From the cell containing the given text, extract its center point as [x, y] coordinate. 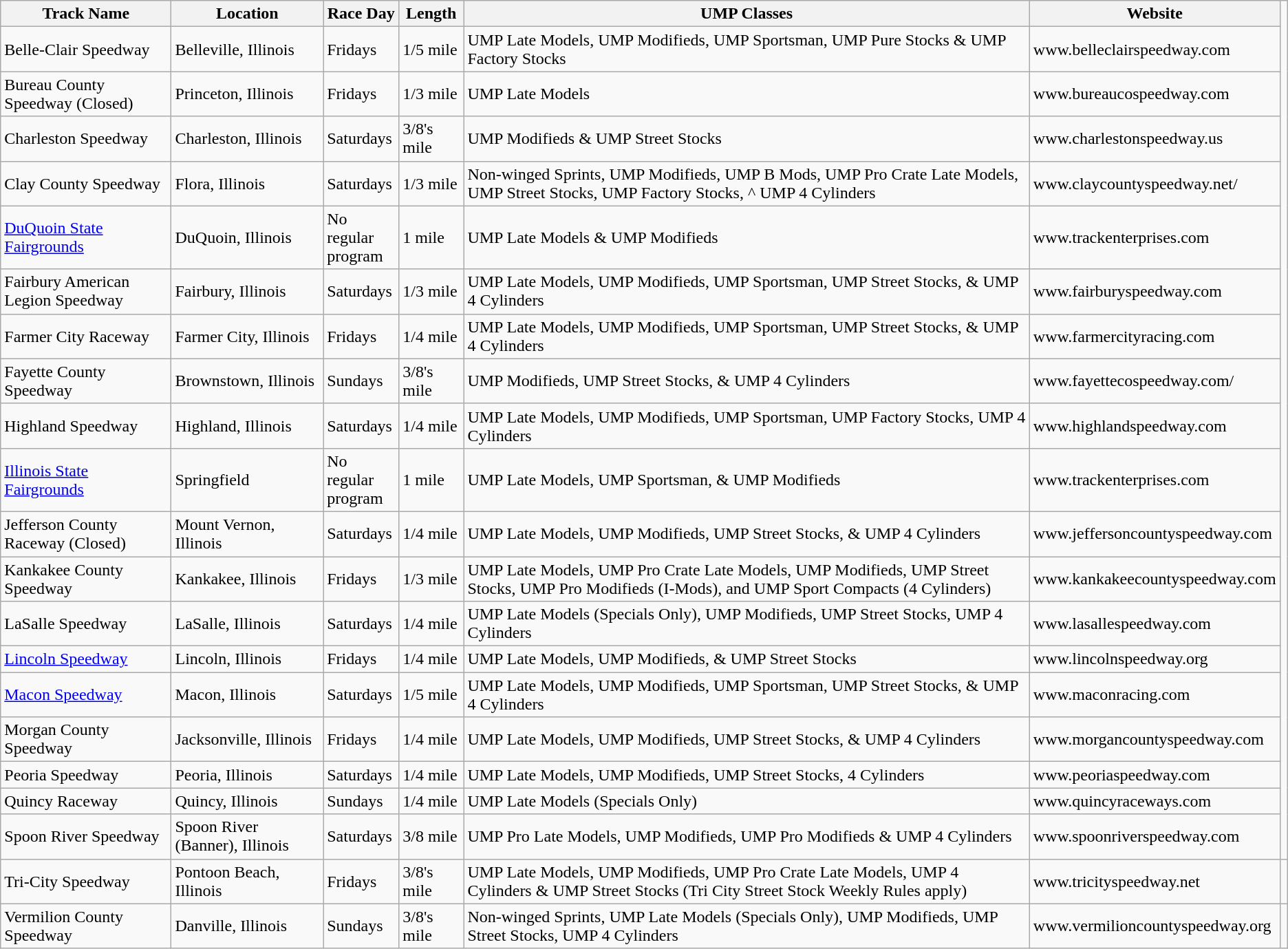
Clay County Speedway [86, 183]
Race Day [361, 14]
UMP Modifieds & UMP Street Stocks [747, 139]
Vermilion County Speedway [86, 926]
www.peoriaspeedway.com [1155, 775]
Spoon River (Banner), Illinois [248, 837]
Lincoln, Illinois [248, 659]
3/8 mile [431, 837]
UMP Late Models, UMP Modifieds, UMP Pro Crate Late Models, UMP 4 Cylinders & UMP Street Stocks (Tri City Street Stock Weekly Rules apply) [747, 881]
Charleston, Illinois [248, 139]
Quincy, Illinois [248, 801]
Quincy Raceway [86, 801]
Track Name [86, 14]
www.jeffersoncountyspeedway.com [1155, 534]
Jefferson County Raceway (Closed) [86, 534]
www.kankakeecountyspeedway.com [1155, 578]
Spoon River Speedway [86, 837]
www.claycountyspeedway.net/ [1155, 183]
Macon Speedway [86, 695]
Princeton, Illinois [248, 94]
Location [248, 14]
Highland Speedway [86, 425]
UMP Late Models, UMP Modifieds, UMP Sportsman, UMP Factory Stocks, UMP 4 Cylinders [747, 425]
UMP Late Models (Specials Only) [747, 801]
Springfield [248, 480]
Fayette County Speedway [86, 381]
www.lincolnspeedway.org [1155, 659]
www.spoonriverspeedway.com [1155, 837]
www.morgancountyspeedway.com [1155, 739]
Tri-City Speedway [86, 881]
Belleville, Illinois [248, 50]
www.bureaucospeedway.com [1155, 94]
UMP Late Models, UMP Pro Crate Late Models, UMP Modifieds, UMP Street Stocks, UMP Pro Modifieds (I-Mods), and UMP Sport Compacts (4 Cylinders) [747, 578]
Lincoln Speedway [86, 659]
UMP Late Models [747, 94]
Pontoon Beach, Illinois [248, 881]
www.maconracing.com [1155, 695]
Fairbury American Legion Speedway [86, 292]
LaSalle, Illinois [248, 623]
www.fairburyspeedway.com [1155, 292]
www.highlandspeedway.com [1155, 425]
Fairbury, Illinois [248, 292]
UMP Late Models (Specials Only), UMP Modifieds, UMP Street Stocks, UMP 4 Cylinders [747, 623]
UMP Late Models, UMP Modifieds, & UMP Street Stocks [747, 659]
Farmer City Raceway [86, 336]
Macon, Illinois [248, 695]
UMP Modifieds, UMP Street Stocks, & UMP 4 Cylinders [747, 381]
Brownstown, Illinois [248, 381]
Danville, Illinois [248, 926]
Morgan County Speedway [86, 739]
Kankakee County Speedway [86, 578]
UMP Late Models, UMP Modifieds, UMP Sportsman, UMP Pure Stocks & UMP Factory Stocks [747, 50]
Highland, Illinois [248, 425]
Non-winged Sprints, UMP Late Models (Specials Only), UMP Modifieds, UMP Street Stocks, UMP 4 Cylinders [747, 926]
www.quincyraceways.com [1155, 801]
www.vermilioncountyspeedway.org [1155, 926]
Length [431, 14]
DuQuoin State Fairgrounds [86, 237]
Mount Vernon, Illinois [248, 534]
Belle-Clair Speedway [86, 50]
www.charlestonspeedway.us [1155, 139]
DuQuoin, Illinois [248, 237]
Jacksonville, Illinois [248, 739]
Website [1155, 14]
Peoria Speedway [86, 775]
LaSalle Speedway [86, 623]
UMP Pro Late Models, UMP Modifieds, UMP Pro Modifieds & UMP 4 Cylinders [747, 837]
UMP Late Models, UMP Sportsman, & UMP Modifieds [747, 480]
Flora, Illinois [248, 183]
UMP Late Models, UMP Modifieds, UMP Street Stocks, 4 Cylinders [747, 775]
Illinois State Fairgrounds [86, 480]
Non-winged Sprints, UMP Modifieds, UMP B Mods, UMP Pro Crate Late Models, UMP Street Stocks, UMP Factory Stocks, ^ UMP 4 Cylinders [747, 183]
Farmer City, Illinois [248, 336]
UMP Classes [747, 14]
www.farmercityracing.com [1155, 336]
www.lasallespeedway.com [1155, 623]
UMP Late Models & UMP Modifieds [747, 237]
Bureau County Speedway (Closed) [86, 94]
www.belleclairspeedway.com [1155, 50]
Kankakee, Illinois [248, 578]
Charleston Speedway [86, 139]
www.fayettecospeedway.com/ [1155, 381]
Peoria, Illinois [248, 775]
www.tricityspeedway.net [1155, 881]
